Return [X, Y] of the center of cell containing provided text 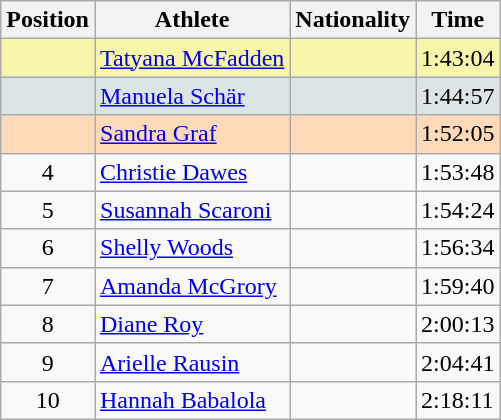
4 [48, 172]
1:52:05 [458, 134]
7 [48, 286]
8 [48, 324]
Christie Dawes [192, 172]
1:54:24 [458, 210]
Manuela Schär [192, 96]
2:18:11 [458, 400]
Time [458, 20]
2:00:13 [458, 324]
Sandra Graf [192, 134]
Arielle Rausin [192, 362]
Susannah Scaroni [192, 210]
Shelly Woods [192, 248]
Diane Roy [192, 324]
1:44:57 [458, 96]
6 [48, 248]
Amanda McGrory [192, 286]
Nationality [353, 20]
Athlete [192, 20]
5 [48, 210]
1:56:34 [458, 248]
1:59:40 [458, 286]
2:04:41 [458, 362]
1:53:48 [458, 172]
1:43:04 [458, 58]
9 [48, 362]
10 [48, 400]
Tatyana McFadden [192, 58]
Position [48, 20]
Hannah Babalola [192, 400]
